Return [x, y] of the center of cell containing provided text 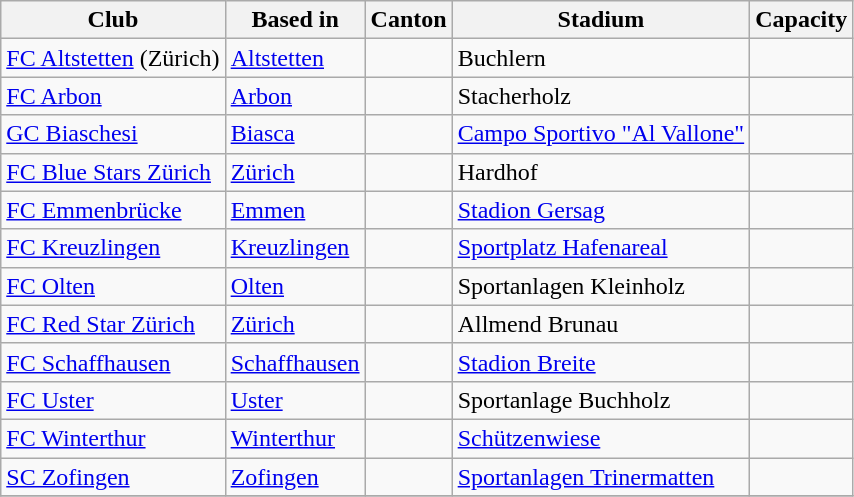
Hardhof [601, 172]
Campo Sportivo "Al Vallone" [601, 134]
FC Uster [113, 400]
Schaffhausen [295, 362]
Sportanlage Buchholz [601, 400]
GC Biaschesi [113, 134]
Sportplatz Hafenareal [601, 248]
Stadion Gersag [601, 210]
FC Schaffhausen [113, 362]
FC Emmenbrücke [113, 210]
Based in [295, 20]
Stadium [601, 20]
FC Arbon [113, 96]
Uster [295, 400]
Allmend Brunau [601, 324]
FC Red Star Zürich [113, 324]
Biasca [295, 134]
Emmen [295, 210]
Canton [408, 20]
Capacity [802, 20]
FC Altstetten (Zürich) [113, 58]
Sportanlagen Trinermatten [601, 477]
Sportanlagen Kleinholz [601, 286]
Altstetten [295, 58]
Kreuzlingen [295, 248]
Arbon [295, 96]
Stacherholz [601, 96]
FC Olten [113, 286]
Schützenwiese [601, 438]
Winterthur [295, 438]
FC Winterthur [113, 438]
Olten [295, 286]
Zofingen [295, 477]
SC Zofingen [113, 477]
FC Kreuzlingen [113, 248]
Stadion Breite [601, 362]
FC Blue Stars Zürich [113, 172]
Club [113, 20]
Buchlern [601, 58]
